Provide the [x, y] coordinate of the cell's center where the given text is located.  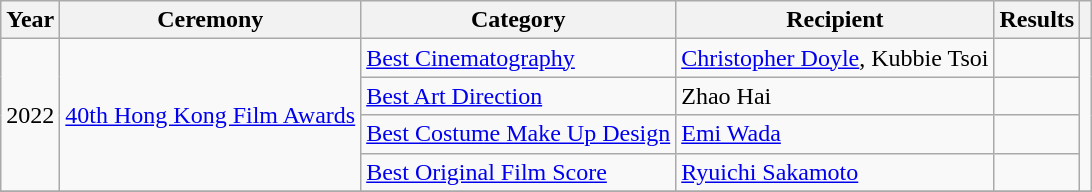
Zhao Hai [835, 96]
Results [1037, 20]
Emi Wada [835, 134]
Year [30, 20]
40th Hong Kong Film Awards [210, 115]
Best Original Film Score [518, 172]
Ryuichi Sakamoto [835, 172]
Recipient [835, 20]
Christopher Doyle, Kubbie Tsoi [835, 58]
Best Costume Make Up Design [518, 134]
Ceremony [210, 20]
Best Art Direction [518, 96]
2022 [30, 115]
Category [518, 20]
Best Cinematography [518, 58]
